Return the [x, y] coordinate for the center point of the cell that contains the specified text.  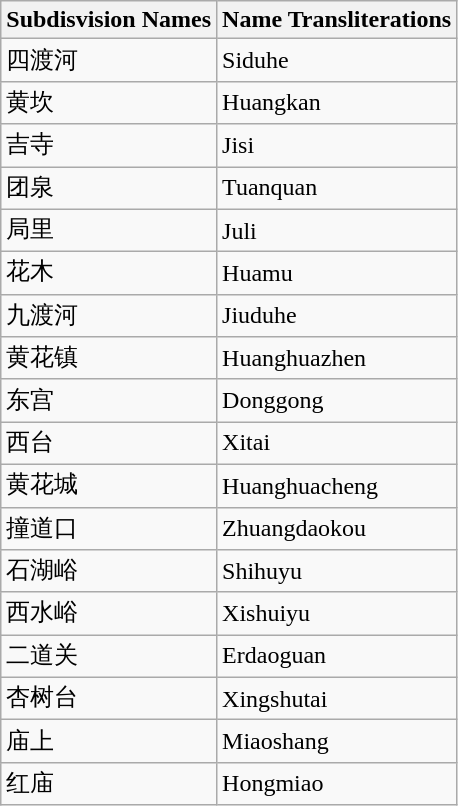
Shihuyu [337, 572]
局里 [109, 230]
Hongmiao [337, 784]
庙上 [109, 742]
黄花城 [109, 486]
Tuanquan [337, 188]
花木 [109, 274]
石湖峪 [109, 572]
黄花镇 [109, 358]
Xishuiyu [337, 614]
Siduhe [337, 60]
Name Transliterations [337, 20]
东宫 [109, 400]
Xitai [337, 444]
Subdisvision Names [109, 20]
杏树台 [109, 698]
西水峪 [109, 614]
西台 [109, 444]
Huanghuazhen [337, 358]
Miaoshang [337, 742]
红庙 [109, 784]
Huamu [337, 274]
Jisi [337, 146]
Donggong [337, 400]
Erdaoguan [337, 656]
Zhuangdaokou [337, 528]
Jiuduhe [337, 316]
吉寺 [109, 146]
Xingshutai [337, 698]
九渡河 [109, 316]
Juli [337, 230]
撞道口 [109, 528]
团泉 [109, 188]
二道关 [109, 656]
Huanghuacheng [337, 486]
黄坎 [109, 102]
四渡河 [109, 60]
Huangkan [337, 102]
